Capture the cell that displays the provided text and extract its [x, y] central coordinate. 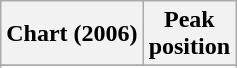
Peakposition [189, 34]
Chart (2006) [72, 34]
